Locate the cell with the specified text and output its (x, y) center coordinate. 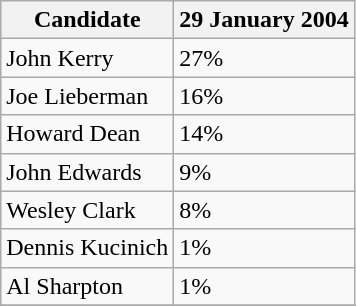
John Kerry (88, 58)
27% (264, 58)
16% (264, 96)
14% (264, 134)
8% (264, 210)
29 January 2004 (264, 20)
Dennis Kucinich (88, 248)
Al Sharpton (88, 286)
Joe Lieberman (88, 96)
Candidate (88, 20)
John Edwards (88, 172)
Wesley Clark (88, 210)
9% (264, 172)
Howard Dean (88, 134)
